Provide the (X, Y) coordinate of the cell's center where the given text is located.  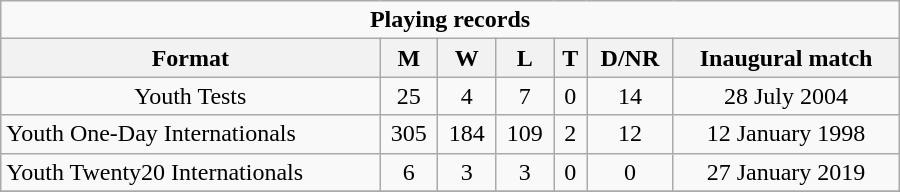
109 (525, 134)
4 (467, 96)
Youth One-Day Internationals (190, 134)
6 (409, 172)
M (409, 58)
14 (630, 96)
2 (570, 134)
W (467, 58)
27 January 2019 (786, 172)
184 (467, 134)
L (525, 58)
Format (190, 58)
305 (409, 134)
Inaugural match (786, 58)
25 (409, 96)
28 July 2004 (786, 96)
12 (630, 134)
D/NR (630, 58)
7 (525, 96)
Youth Twenty20 Internationals (190, 172)
12 January 1998 (786, 134)
Youth Tests (190, 96)
T (570, 58)
Playing records (450, 20)
